Pinpoint the cell where the given text exists, returning its (X, Y) midpoint coordinate. 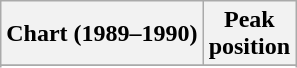
Peakposition (249, 34)
Chart (1989–1990) (102, 34)
